From the cell containing the given text, extract its center point as (X, Y) coordinate. 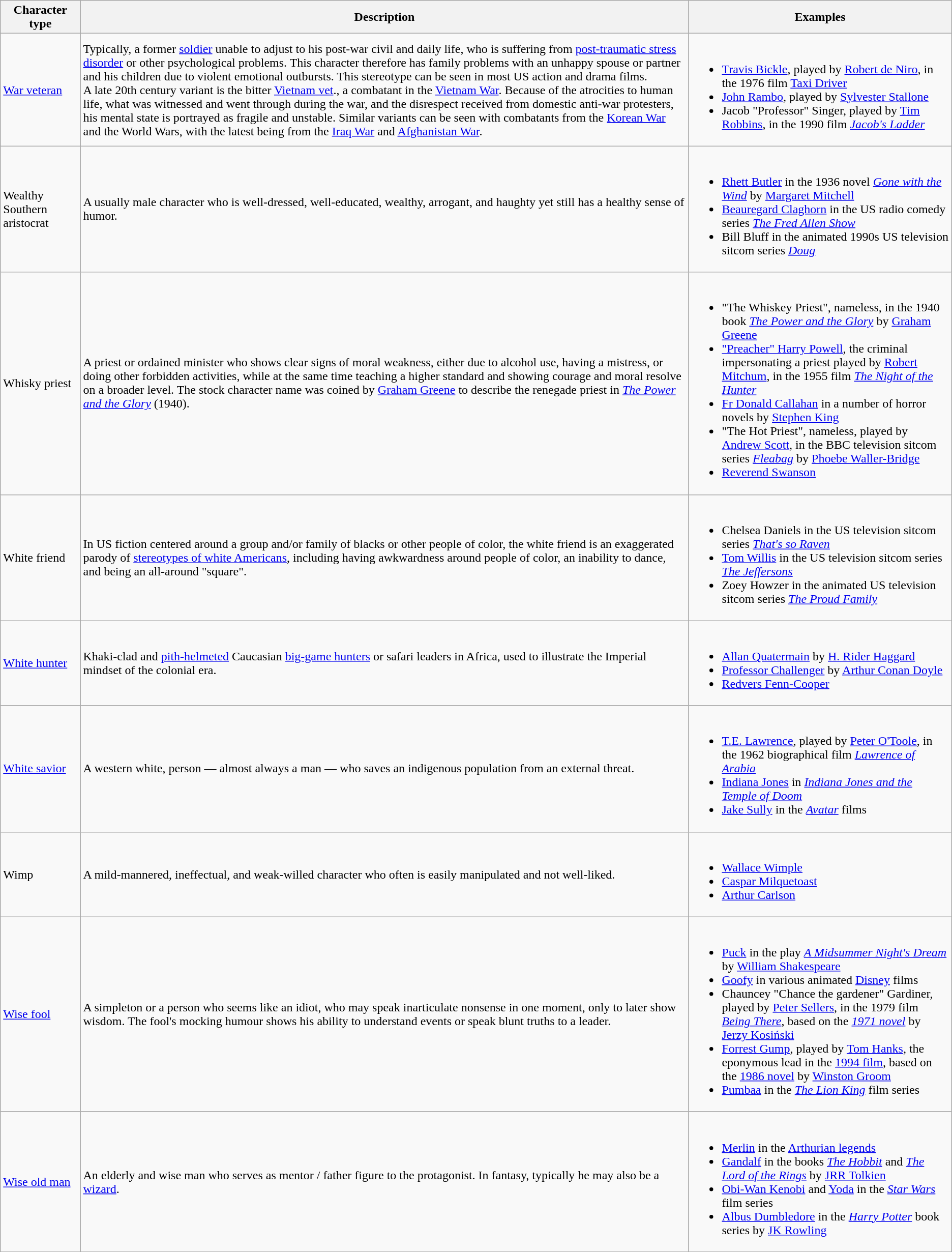
White hunter (41, 663)
An elderly and wise man who serves as mentor / father figure to the protagonist. In fantasy, typically he may also be a wizard. (384, 1181)
A usually male character who is well-dressed, well-educated, wealthy, arrogant, and haughty yet still has a healthy sense of humor. (384, 209)
Examples (820, 17)
A mild-mannered, ineffectual, and weak-willed character who often is easily manipulated and not well-liked. (384, 874)
White friend (41, 558)
Wimp (41, 874)
A western white, person — almost always a man — who saves an indigenous population from an external threat. (384, 769)
White savior (41, 769)
Allan Quatermain by H. Rider HaggardProfessor Challenger by Arthur Conan DoyleRedvers Fenn-Cooper (820, 663)
Khaki-clad and pith-helmeted Caucasian big-game hunters or safari leaders in Africa, used to illustrate the Imperial mindset of the colonial era. (384, 663)
Wallace WimpleCaspar MilquetoastArthur Carlson (820, 874)
War veteran (41, 90)
Wise fool (41, 1014)
Wealthy Southern aristocrat (41, 209)
Description (384, 17)
Wise old man (41, 1181)
Whisky priest (41, 384)
Character type (41, 17)
